Identify which cell holds the provided text, then report its [X, Y] central coordinate. 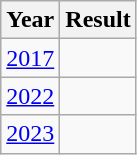
Year [30, 20]
2017 [30, 58]
2023 [30, 134]
2022 [30, 96]
Result [98, 20]
